Return [x, y] of the center of cell containing provided text 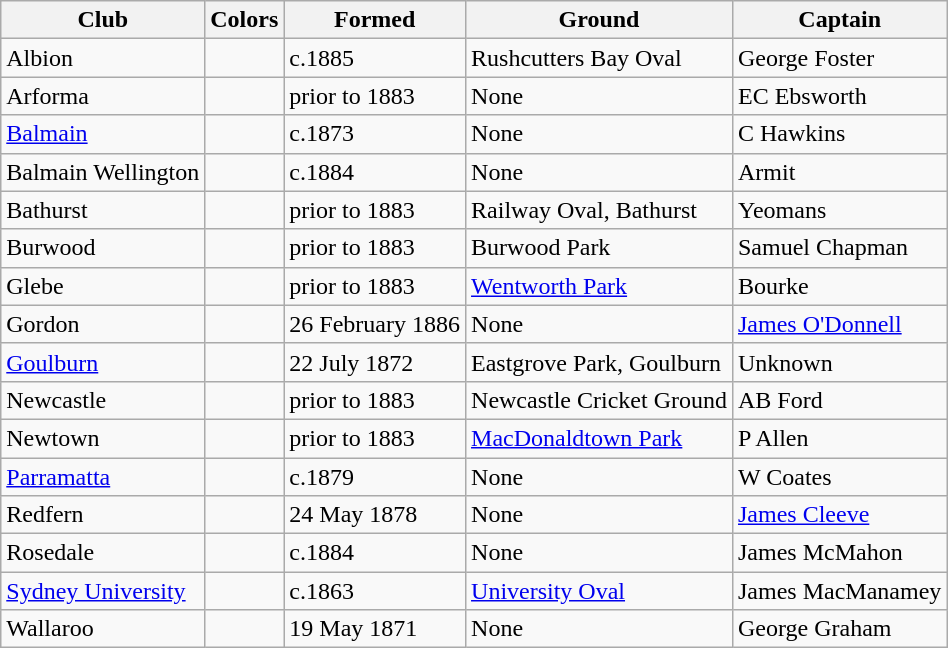
Albion [103, 58]
Formed [375, 20]
Newtown [103, 438]
Newcastle [103, 400]
James MacManamey [839, 591]
James Cleeve [839, 515]
Railway Oval, Bathurst [600, 210]
Rosedale [103, 553]
Rushcutters Bay Oval [600, 58]
Unknown [839, 362]
c.1885 [375, 58]
Redfern [103, 515]
26 February 1886 [375, 324]
Bathurst [103, 210]
Colors [244, 20]
Samuel Chapman [839, 248]
Yeomans [839, 210]
Armit [839, 172]
James McMahon [839, 553]
Balmain Wellington [103, 172]
Club [103, 20]
Captain [839, 20]
Balmain [103, 134]
EC Ebsworth [839, 96]
Sydney University [103, 591]
22 July 1872 [375, 362]
AB Ford [839, 400]
George Graham [839, 629]
c.1863 [375, 591]
c.1873 [375, 134]
Newcastle Cricket Ground [600, 400]
Burwood [103, 248]
Ground [600, 20]
MacDonaldtown Park [600, 438]
W Coates [839, 477]
Bourke [839, 286]
Parramatta [103, 477]
Glebe [103, 286]
Wallaroo [103, 629]
Arforma [103, 96]
University Oval [600, 591]
c.1879 [375, 477]
James O'Donnell [839, 324]
24 May 1878 [375, 515]
P Allen [839, 438]
Goulburn [103, 362]
Wentworth Park [600, 286]
19 May 1871 [375, 629]
Burwood Park [600, 248]
C Hawkins [839, 134]
Eastgrove Park, Goulburn [600, 362]
George Foster [839, 58]
Gordon [103, 324]
